Return the (x, y) coordinate for the center point of the cell that contains the specified text.  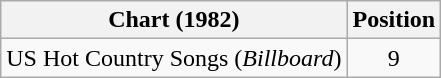
Position (394, 20)
Chart (1982) (174, 20)
9 (394, 58)
US Hot Country Songs (Billboard) (174, 58)
